Extract the (x, y) coordinate from the center of the cell holding the provided text.  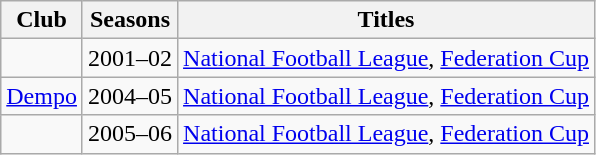
Dempo (42, 96)
2005–06 (130, 134)
Titles (386, 20)
2001–02 (130, 58)
2004–05 (130, 96)
Seasons (130, 20)
Club (42, 20)
